Detect which cell encompasses the target text, then output its (X, Y) center coordinate. 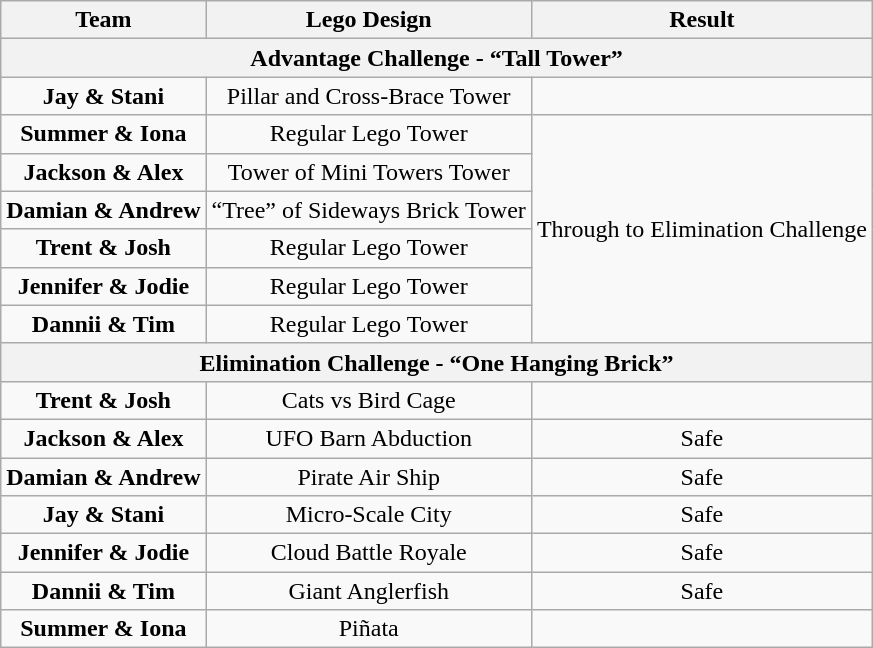
Piñata (368, 629)
Cats vs Bird Cage (368, 400)
“Tree” of Sideways Brick Tower (368, 210)
UFO Barn Abduction (368, 438)
Micro-Scale City (368, 515)
Giant Anglerfish (368, 591)
Advantage Challenge - “Tall Tower” (437, 58)
Tower of Mini Towers Tower (368, 172)
Team (104, 20)
Pirate Air Ship (368, 477)
Result (702, 20)
Elimination Challenge - “One Hanging Brick” (437, 362)
Through to Elimination Challenge (702, 229)
Cloud Battle Royale (368, 553)
Lego Design (368, 20)
Pillar and Cross-Brace Tower (368, 96)
